Provide the [X, Y] coordinate of the cell's center where the given text is located.  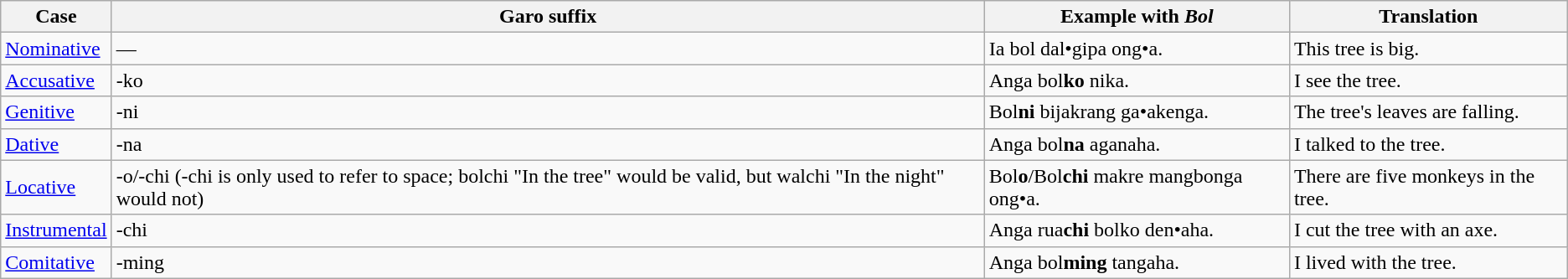
Ia bol dal•gipa ong•a. [1137, 49]
-ming [548, 262]
I see the tree. [1428, 80]
Garo suffix [548, 17]
-na [548, 144]
I lived with the tree. [1428, 262]
This tree is big. [1428, 49]
Bolo/Bolchi makre mangbonga ong•a. [1137, 188]
Translation [1428, 17]
Nominative [56, 49]
-o/-chi (-chi is only used to refer to space; bolchi "In the tree" would be valid, but walchi "In the night" would not) [548, 188]
-ko [548, 80]
There are five monkeys in the tree. [1428, 188]
Dative [56, 144]
Anga ruachi bolko den•aha. [1137, 230]
-ni [548, 112]
Instrumental [56, 230]
I talked to the tree. [1428, 144]
-chi [548, 230]
— [548, 49]
I cut the tree with an axe. [1428, 230]
Locative [56, 188]
Bolni bijakrang ga•akenga. [1137, 112]
Example with Bol [1137, 17]
Anga bolming tangaha. [1137, 262]
Anga bolna aganaha. [1137, 144]
Anga bolko nika. [1137, 80]
Accusative [56, 80]
Genitive [56, 112]
Case [56, 17]
Comitative [56, 262]
The tree's leaves are falling. [1428, 112]
